Pinpoint the cell where the given text exists, returning its (X, Y) midpoint coordinate. 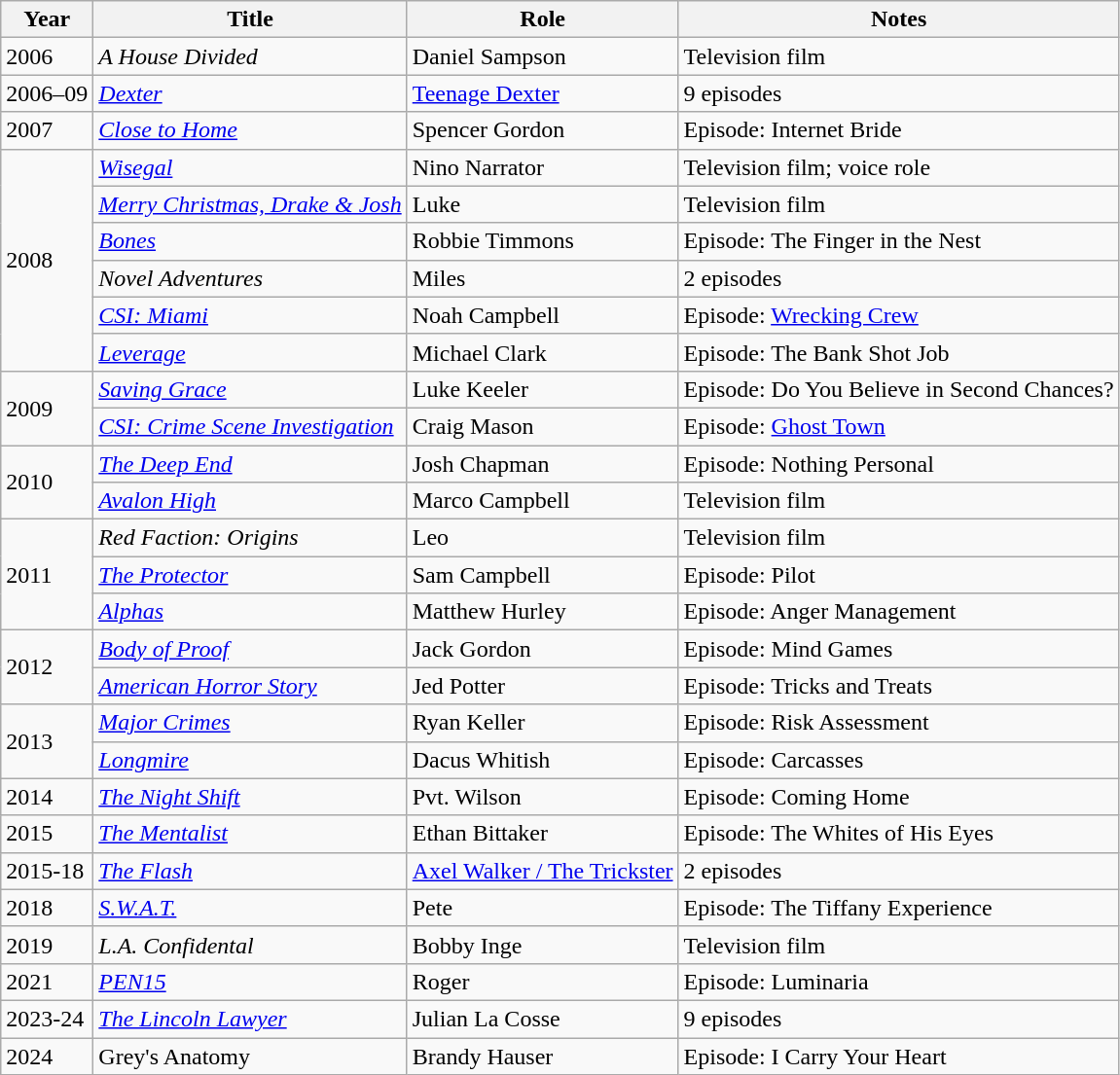
Episode: Coming Home (899, 797)
Episode: Do You Believe in Second Chances? (899, 389)
2006 (47, 56)
Sam Campbell (543, 575)
Axel Walker / The Trickster (543, 871)
The Mentalist (250, 834)
Episode: The Whites of His Eyes (899, 834)
CSI: Miami (250, 315)
Leverage (250, 352)
Episode: Anger Management (899, 612)
2010 (47, 483)
2024 (47, 1056)
Leo (543, 538)
The Protector (250, 575)
2011 (47, 575)
American Horror Story (250, 686)
Craig Mason (543, 426)
2021 (47, 982)
2014 (47, 797)
2009 (47, 408)
Saving Grace (250, 389)
Episode: The Finger in the Nest (899, 241)
S.W.A.T. (250, 908)
Wisegal (250, 167)
A House Divided (250, 56)
Red Faction: Origins (250, 538)
Roger (543, 982)
Role (543, 19)
2012 (47, 667)
Grey's Anatomy (250, 1056)
Alphas (250, 612)
2019 (47, 945)
2015 (47, 834)
2015-18 (47, 871)
Daniel Sampson (543, 56)
Ryan Keller (543, 723)
Episode: I Carry Your Heart (899, 1056)
CSI: Crime Scene Investigation (250, 426)
Episode: Luminaria (899, 982)
Ethan Bittaker (543, 834)
Avalon High (250, 501)
Matthew Hurley (543, 612)
2006–09 (47, 93)
Josh Chapman (543, 464)
Julian La Cosse (543, 1019)
Jack Gordon (543, 649)
Luke Keeler (543, 389)
L.A. Confidental (250, 945)
Longmire (250, 760)
Body of Proof (250, 649)
Dexter (250, 93)
Close to Home (250, 130)
Episode: Internet Bride (899, 130)
The Deep End (250, 464)
Dacus Whitish (543, 760)
2013 (47, 741)
Spencer Gordon (543, 130)
2018 (47, 908)
Robbie Timmons (543, 241)
Nino Narrator (543, 167)
Episode: The Bank Shot Job (899, 352)
Bones (250, 241)
Merry Christmas, Drake & Josh (250, 204)
Episode: Wrecking Crew (899, 315)
Episode: Tricks and Treats (899, 686)
Miles (543, 278)
Luke (543, 204)
Brandy Hauser (543, 1056)
PEN15 (250, 982)
Marco Campbell (543, 501)
2008 (47, 260)
Notes (899, 19)
Pete (543, 908)
Michael Clark (543, 352)
Jed Potter (543, 686)
Television film; voice role (899, 167)
The Night Shift (250, 797)
Noah Campbell (543, 315)
The Lincoln Lawyer (250, 1019)
Teenage Dexter (543, 93)
The Flash (250, 871)
Major Crimes (250, 723)
Episode: Mind Games (899, 649)
Episode: Nothing Personal (899, 464)
Novel Adventures (250, 278)
Episode: Risk Assessment (899, 723)
Year (47, 19)
Episode: Ghost Town (899, 426)
Pvt. Wilson (543, 797)
Title (250, 19)
Bobby Inge (543, 945)
Episode: Pilot (899, 575)
Episode: Carcasses (899, 760)
2023-24 (47, 1019)
Episode: The Tiffany Experience (899, 908)
2007 (47, 130)
